Locate the cell with the specified text and output its [x, y] center coordinate. 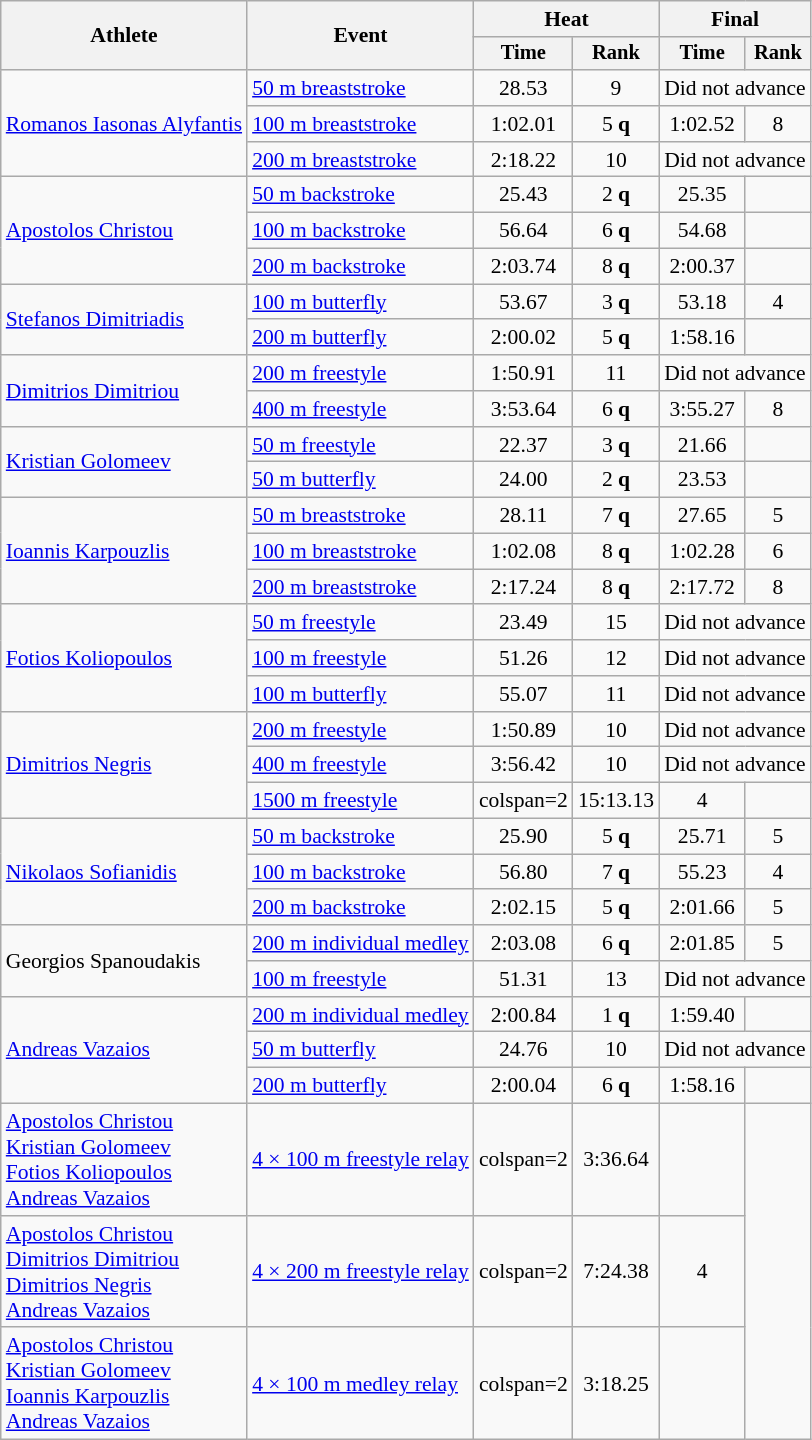
13 [616, 979]
2:00.37 [702, 267]
12 [616, 658]
55.23 [702, 872]
51.26 [524, 658]
Apostolos ChristouDimitrios DimitriouDimitrios NegrisAndreas Vazaios [124, 1272]
4 × 200 m freestyle relay [360, 1272]
2:18.22 [524, 160]
4 × 100 m medley relay [360, 1384]
53.67 [524, 302]
Georgios Spanoudakis [124, 960]
25.43 [524, 195]
7:24.38 [616, 1272]
25.35 [702, 195]
Event [360, 36]
1 q [616, 1015]
2:03.74 [524, 267]
1:50.91 [524, 373]
2:01.85 [702, 943]
21.66 [702, 445]
Dimitrios Negris [124, 766]
1500 m freestyle [360, 801]
Fotios Koliopoulos [124, 658]
Andreas Vazaios [124, 1050]
3:56.42 [524, 765]
Apostolos ChristouKristian GolomeevFotios KoliopoulosAndreas Vazaios [124, 1160]
3:55.27 [702, 409]
1:02.52 [702, 124]
56.64 [524, 231]
28.11 [524, 516]
1:02.08 [524, 552]
55.07 [524, 694]
2:00.02 [524, 338]
27.65 [702, 516]
15 [616, 623]
56.80 [524, 872]
Heat [566, 19]
3:36.64 [616, 1160]
25.90 [524, 837]
53.18 [702, 302]
Apostolos ChristouKristian GolomeevIoannis KarpouzlisAndreas Vazaios [124, 1384]
Dimitrios Dimitriou [124, 390]
4 × 100 m freestyle relay [360, 1160]
2:00.04 [524, 1086]
2:17.72 [702, 587]
51.31 [524, 979]
28.53 [524, 88]
2:01.66 [702, 908]
25.71 [702, 837]
24.00 [524, 480]
2:17.24 [524, 587]
2:02.15 [524, 908]
22.37 [524, 445]
1:50.89 [524, 730]
3:18.25 [616, 1384]
9 [616, 88]
1:02.01 [524, 124]
Final [735, 19]
1:59.40 [702, 1015]
Romanos Iasonas Alyfantis [124, 124]
Ioannis Karpouzlis [124, 552]
Kristian Golomeev [124, 462]
6 [778, 552]
2:03.08 [524, 943]
2:00.84 [524, 1015]
Athlete [124, 36]
3:53.64 [524, 409]
Stefanos Dimitriadis [124, 320]
1:02.28 [702, 552]
Apostolos Christou [124, 230]
54.68 [702, 231]
23.53 [702, 480]
Nikolaos Sofianidis [124, 872]
24.76 [524, 1050]
15:13.13 [616, 801]
23.49 [524, 623]
